Scan for the cell matching the given text and deliver its [X, Y] coordinate at center. 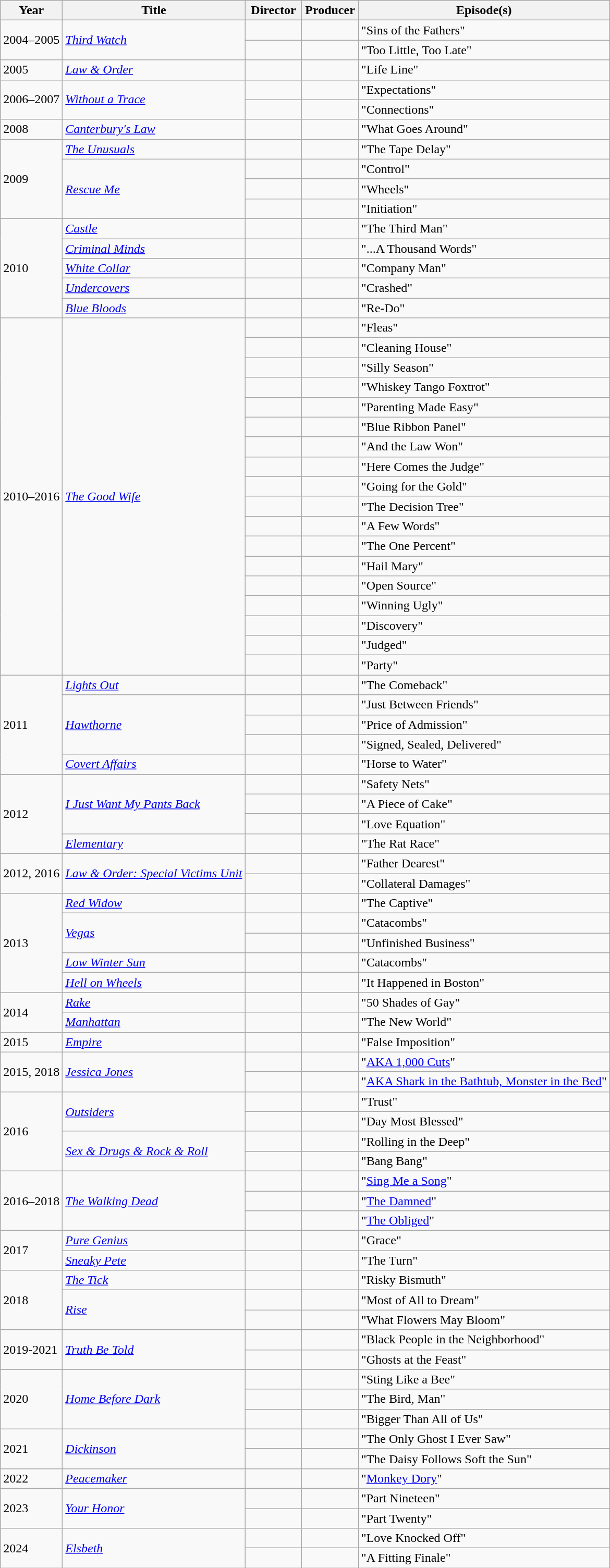
"Fleas" [484, 328]
Covert Affairs [154, 764]
Jessica Jones [154, 1072]
2022 [31, 1478]
"False Imposition" [484, 1042]
2017 [31, 1251]
Dickinson [154, 1449]
"Sing Me a Song" [484, 1181]
Your Honor [154, 1508]
"Here Comes the Judge" [484, 467]
"Part Twenty" [484, 1518]
"Life Line" [484, 70]
Manhattan [154, 1022]
"Love Equation" [484, 824]
"Risky Bismuth" [484, 1280]
"Most of All to Dream" [484, 1300]
Rake [154, 1002]
2018 [31, 1300]
"Re-Do" [484, 308]
"Sting Like a Bee" [484, 1379]
"What Goes Around" [484, 129]
2016–2018 [31, 1200]
"Too Little, Too Late" [484, 50]
Undercovers [154, 288]
Rescue Me [154, 189]
"Blue Ribbon Panel" [484, 427]
Castle [154, 228]
Pure Genius [154, 1241]
Rise [154, 1310]
"Connections" [484, 109]
2024 [31, 1548]
2023 [31, 1508]
2019-2021 [31, 1350]
"Part Nineteen" [484, 1498]
2005 [31, 70]
Without a Trace [154, 100]
Elementary [154, 843]
"Rolling in the Deep" [484, 1141]
"The Daisy Follows Soft the Sun" [484, 1459]
"Open Source" [484, 586]
"And the Law Won" [484, 447]
"Silly Season" [484, 367]
"Initiation" [484, 209]
Lights Out [154, 685]
"Just Between Friends" [484, 705]
I Just Want My Pants Back [154, 804]
Peacemaker [154, 1478]
"Sins of the Fathers" [484, 30]
"Discovery" [484, 626]
"Bigger Than All of Us" [484, 1419]
"Black People in the Neighborhood" [484, 1340]
"Expectations" [484, 90]
"A Fitting Finale" [484, 1558]
"Going for the Gold" [484, 486]
"Crashed" [484, 288]
"Whiskey Tango Foxtrot" [484, 387]
"Safety Nets" [484, 784]
Empire [154, 1042]
"The One Percent" [484, 546]
Law & Order [154, 70]
"The Bird, Man" [484, 1399]
Director [273, 10]
The Walking Dead [154, 1200]
"Control" [484, 169]
"The Comeback" [484, 685]
2012 [31, 814]
2009 [31, 179]
"The Turn" [484, 1260]
"Day Most Blessed" [484, 1121]
"...A Thousand Words" [484, 249]
2008 [31, 129]
2013 [31, 943]
"It Happened in Boston" [484, 983]
Red Widow [154, 903]
"Parenting Made Easy" [484, 407]
Title [154, 10]
"Collateral Damages" [484, 884]
"Monkey Dory" [484, 1478]
"Love Knocked Off" [484, 1538]
"The Third Man" [484, 228]
Canterbury's Law [154, 129]
"The Rat Race" [484, 843]
"AKA 1,000 Cuts" [484, 1062]
2016 [31, 1131]
"A Piece of Cake" [484, 804]
"Grace" [484, 1241]
Episode(s) [484, 10]
2010–2016 [31, 496]
"Company Man" [484, 268]
"Winning Ugly" [484, 606]
"The Decision Tree" [484, 506]
White Collar [154, 268]
Outsiders [154, 1111]
"Ghosts at the Feast" [484, 1359]
"Wheels" [484, 189]
"AKA Shark in the Bathtub, Monster in the Bed" [484, 1082]
"Hail Mary" [484, 566]
Criminal Minds [154, 249]
Year [31, 10]
"Trust" [484, 1101]
2020 [31, 1399]
Low Winter Sun [154, 963]
The Good Wife [154, 496]
Home Before Dark [154, 1399]
2006–2007 [31, 100]
"The Captive" [484, 903]
"Cleaning House" [484, 348]
"Horse to Water" [484, 764]
"Party" [484, 665]
2012, 2016 [31, 873]
"The Only Ghost I Ever Saw" [484, 1439]
"The Obliged" [484, 1221]
"What Flowers May Bloom" [484, 1320]
"The New World" [484, 1022]
Hawthorne [154, 725]
"Price of Admission" [484, 725]
"The Damned" [484, 1200]
2011 [31, 725]
2010 [31, 268]
"Father Dearest" [484, 863]
"Unfinished Business" [484, 943]
"Judged" [484, 645]
Third Watch [154, 40]
The Unusuals [154, 149]
"Signed, Sealed, Delivered" [484, 744]
Producer [331, 10]
"Bang Bang" [484, 1161]
2015, 2018 [31, 1072]
Hell on Wheels [154, 983]
Sneaky Pete [154, 1260]
2004–2005 [31, 40]
Vegas [154, 933]
Truth Be Told [154, 1350]
Blue Bloods [154, 308]
The Tick [154, 1280]
Law & Order: Special Victims Unit [154, 873]
Sex & Drugs & Rock & Roll [154, 1151]
2015 [31, 1042]
Elsbeth [154, 1548]
"A Few Words" [484, 526]
"50 Shades of Gay" [484, 1002]
2014 [31, 1012]
2021 [31, 1449]
"The Tape Delay" [484, 149]
